Determine the [x, y] coordinate at the center of the cell enclosing the given text.  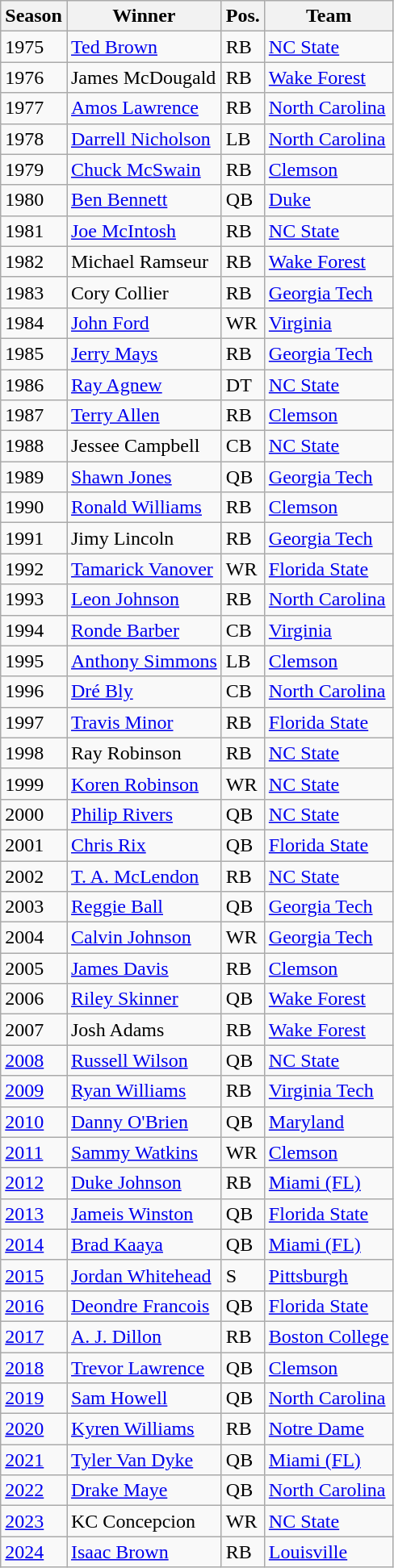
Russell Wilson [144, 1060]
1980 [34, 200]
Tamarick Vanover [144, 569]
2019 [34, 1399]
1997 [34, 722]
2015 [34, 1275]
Team [329, 16]
2020 [34, 1429]
James McDougald [144, 77]
2013 [34, 1214]
Anthony Simmons [144, 661]
Duke [329, 200]
Ryan Williams [144, 1091]
Danny O'Brien [144, 1122]
Travis Minor [144, 722]
1983 [34, 292]
Duke Johnson [144, 1183]
1987 [34, 416]
Ted Brown [144, 47]
Jerry Mays [144, 353]
Louisville [329, 1552]
Sammy Watkins [144, 1152]
2008 [34, 1060]
S [242, 1275]
1976 [34, 77]
Maryland [329, 1122]
2010 [34, 1122]
Philip Rivers [144, 814]
KC Concepcion [144, 1521]
1994 [34, 630]
Jessee Campbell [144, 446]
Calvin Johnson [144, 938]
Riley Skinner [144, 999]
Dré Bly [144, 692]
1975 [34, 47]
1990 [34, 508]
Shawn Jones [144, 477]
James Davis [144, 968]
Jordan Whitehead [144, 1275]
2004 [34, 938]
Jameis Winston [144, 1214]
Notre Dame [329, 1429]
Amos Lawrence [144, 108]
Brad Kaaya [144, 1244]
1978 [34, 139]
2006 [34, 999]
2021 [34, 1460]
1999 [34, 784]
1981 [34, 231]
Kyren Williams [144, 1429]
2002 [34, 876]
2018 [34, 1368]
Ben Bennett [144, 200]
Ray Agnew [144, 385]
Darrell Nicholson [144, 139]
Pos. [242, 16]
2012 [34, 1183]
Winner [144, 16]
2022 [34, 1491]
2017 [34, 1336]
Virginia Tech [329, 1091]
1986 [34, 385]
2000 [34, 814]
Terry Allen [144, 416]
1977 [34, 108]
Sam Howell [144, 1399]
1979 [34, 169]
2023 [34, 1521]
A. J. Dillon [144, 1336]
2003 [34, 907]
Joe McIntosh [144, 231]
John Ford [144, 323]
1996 [34, 692]
1984 [34, 323]
Josh Adams [144, 1030]
Deondre Francois [144, 1306]
1989 [34, 477]
1988 [34, 446]
Ronald Williams [144, 508]
T. A. McLendon [144, 876]
Tyler Van Dyke [144, 1460]
Cory Collier [144, 292]
DT [242, 385]
Ronde Barber [144, 630]
1985 [34, 353]
2024 [34, 1552]
2011 [34, 1152]
Michael Ramseur [144, 261]
Trevor Lawrence [144, 1368]
Jimy Lincoln [144, 538]
1991 [34, 538]
Boston College [329, 1336]
Koren Robinson [144, 784]
1998 [34, 753]
Reggie Ball [144, 907]
2009 [34, 1091]
1995 [34, 661]
2014 [34, 1244]
Pittsburgh [329, 1275]
Isaac Brown [144, 1552]
2016 [34, 1306]
2007 [34, 1030]
1992 [34, 569]
Chris Rix [144, 845]
Ray Robinson [144, 753]
1993 [34, 600]
2001 [34, 845]
Drake Maye [144, 1491]
Season [34, 16]
Leon Johnson [144, 600]
2005 [34, 968]
Chuck McSwain [144, 169]
1982 [34, 261]
